Extract the (x, y) coordinate from the center of the cell holding the provided text.  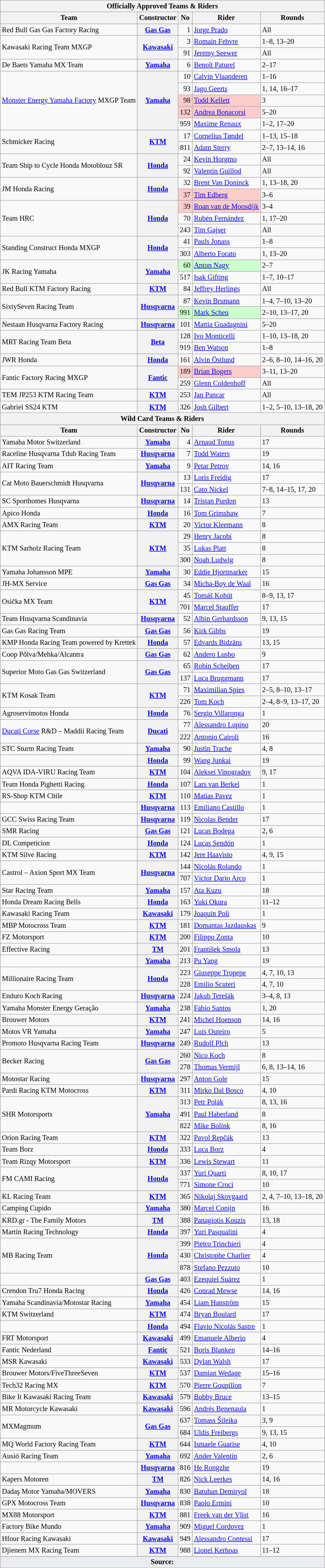
491 (185, 1114)
322 (185, 1138)
Yamaha Monster Energy Geração (69, 1008)
MBP Motocross Team (69, 926)
MB Racing Team (69, 1255)
2–17 (292, 65)
Bike It Kawasaki Racing Team (69, 1397)
Martin Racing Technology (69, 1232)
Promoto Husqvarna Racing Team (69, 1043)
77 (185, 725)
Tom Koch (226, 702)
107 (185, 784)
Pu Yang (226, 961)
830 (185, 1491)
57 (185, 643)
311 (185, 1091)
224 (185, 996)
Raceline Husqvarna Tdub Racing Team (69, 454)
278 (185, 1067)
Tim Edberg (226, 195)
Luca Borz (226, 1149)
92 (185, 171)
15–16 (292, 1373)
637 (185, 1421)
337 (185, 1173)
161 (185, 360)
45 (185, 595)
Andrés Benenaula (226, 1409)
Team Husqvarna Scandinavia (69, 619)
Jan Pancar (226, 395)
Lucas Sendón (226, 843)
537 (185, 1373)
Yuri Quarti (226, 1173)
Alessandro Lupino (226, 725)
František Smola (226, 949)
11 (292, 1161)
Mark Scheu (226, 312)
238 (185, 1008)
Mike Bolink (226, 1126)
213 (185, 961)
8, 10, 17 (292, 1173)
Red Bull KTM Factory Racing (69, 289)
Team Rizqy Motorsport (69, 1161)
333 (185, 1149)
259 (185, 383)
128 (185, 336)
1–10, 13–18, 20 (292, 336)
137 (185, 678)
13–15 (292, 1397)
Ata Kuzu (226, 890)
Castrol – Axion Sport MX Team (69, 872)
Bobby Bruce (226, 1397)
919 (185, 348)
243 (185, 230)
300 (185, 560)
4, 7, 10, 13 (292, 973)
STC Sturm Racing Team (69, 749)
297 (185, 1079)
Nestaan Husqvarna Factory Racing (69, 324)
Rudolf Plch (226, 1043)
Yamaha Motor Switzerland (69, 442)
76 (185, 713)
1, 13–20 (292, 254)
Joaquín Poli (226, 914)
124 (185, 843)
Nico Koch (226, 1055)
Agroservimotos Honda (69, 713)
Panagiotis Kouzis (226, 1220)
FRT Motorsport (69, 1338)
474 (185, 1314)
430 (185, 1256)
KMP Honda Racing Team powered by Krettek (69, 643)
Christophe Charlier (226, 1256)
Kapers Motoren (69, 1479)
222 (185, 737)
93 (185, 89)
Ben Watson (226, 348)
110 (185, 796)
SixtySeven Racing Team (69, 307)
163 (185, 902)
14–16 (292, 1350)
Gas Gas Racing Team (69, 631)
247 (185, 1031)
Petar Petrov (226, 466)
303 (185, 254)
838 (185, 1503)
24 (185, 159)
Brian Bogers (226, 372)
Ivo Monticelli (226, 336)
326 (185, 407)
Kirk Gibbs (226, 631)
701 (185, 607)
Yamaha Scandinavia/Motostar Racing (69, 1303)
Fantic Factory Racing MXGP (69, 378)
Rubén Fernández (226, 218)
Officially Approved Teams & Riders (162, 6)
Tom Grimshaw (226, 513)
Kevin Horgmo (226, 159)
Emanuele Alberio (226, 1338)
Calvin Vlaanderen (226, 77)
Star Racing Team (69, 890)
Freek van der Vlist (226, 1515)
2–6, 8–10, 14–16, 20 (292, 360)
Fantic Nederland (69, 1350)
822 (185, 1126)
Millionaire Racing Team (69, 979)
MXMagmum (69, 1426)
Paolo Ermini (226, 1503)
Jere Haavisto (226, 855)
Source: (162, 1562)
2–5, 8–10, 13–17 (292, 690)
1–4, 7–10, 13–20 (292, 301)
62 (185, 654)
Effective Racing (69, 949)
8–9, 13, 17 (292, 595)
Thomas Vermijl (226, 1067)
Damian Wedage (226, 1373)
881 (185, 1515)
692 (185, 1456)
Jorge Prado (226, 30)
Romain Febvre (226, 41)
GPX Motocross Team (69, 1503)
84 (185, 289)
Orion Racing Team (69, 1138)
JM Honda Racing (69, 188)
De Baets Yamaha MX Team (69, 65)
Todd Kellett (226, 101)
Monster Energy Yamaha Factory MXGP Team (69, 100)
90 (185, 749)
Brouwer Motors (69, 1020)
Standing Construct Honda MXGP (69, 247)
Petr Polák (226, 1102)
949 (185, 1539)
JH-MX Service (69, 584)
596 (185, 1409)
Flavio Nicolás Sastre (226, 1326)
Lewis Stewart (226, 1161)
4, 8 (292, 749)
253 (185, 395)
Arnaud Tonus (226, 442)
Brent Van Doninck (226, 183)
MQ World Factory Racing Team (69, 1444)
Tim Gajser (226, 230)
521 (185, 1350)
14 (185, 501)
Motostar Racing (69, 1079)
228 (185, 985)
37 (185, 195)
Ducati (158, 731)
Aleksei Vinogradov (226, 772)
Cato Nickel (226, 489)
397 (185, 1232)
399 (185, 1244)
Beta (158, 342)
AIT Racing Team (69, 466)
Liam Hanström (226, 1303)
9, 17 (292, 772)
Todd Waters (226, 454)
Stefano Pezzuto (226, 1267)
29 (185, 537)
6, 8, 13–14, 16 (292, 1067)
Robin Scheiben (226, 666)
Filippo Zonta (226, 937)
Ezequiel Suárez (226, 1279)
KTM Switzerland (69, 1314)
Ducati Corse R&D – Maddii Racing Team (69, 731)
RS-Shop KTM Chile (69, 796)
226 (185, 702)
13, 15 (292, 643)
1–2, 5–10, 13–18, 20 (292, 407)
56 (185, 631)
Valentin Guillod (226, 171)
He Rongzhe (226, 1468)
Víctor Dario Arco (226, 878)
Kawasaki Racing Team (69, 914)
Fábio Santos (226, 1008)
Coop Põlva/Mehka/Alcantra (69, 654)
1–7, 10–17 (292, 277)
3–6 (292, 195)
Andrea Bonacorsi (226, 112)
494 (185, 1326)
Osička MX Team (69, 601)
AMX Racing Team (69, 525)
249 (185, 1043)
65 (185, 666)
454 (185, 1303)
Cat Moto Bauerschmidt Husqvarna (69, 483)
Team HRC (69, 218)
Alberto Forato (226, 254)
Marcel Conijn (226, 1208)
Victor Kleemann (226, 525)
JWR Honda (69, 360)
Jakub Terešák (226, 996)
Loris Freidig (226, 478)
142 (185, 855)
8, 13, 16 (292, 1102)
380 (185, 1208)
Camping Cupido (69, 1208)
260 (185, 1055)
Antonio Cairoli (226, 737)
30 (185, 572)
3, 9 (292, 1421)
Pardi Racing KTM Motocross (69, 1091)
Giuseppe Tropepe (226, 973)
2, 4, 7–10, 13–18, 20 (292, 1197)
121 (185, 831)
SC Sporthomes Husqvarna (69, 501)
Luís Outeiro (226, 1031)
Albin Gerhardsson (226, 619)
Schmicker Racing (69, 141)
4, 9, 15 (292, 855)
Jeremy Seewer (226, 53)
Uldis Freibergs (226, 1432)
60 (185, 265)
104 (185, 772)
Nicolas Bender (226, 820)
909 (185, 1527)
Apico Honda (69, 513)
Team Borz (69, 1149)
959 (185, 124)
FM CAMI Racing (69, 1179)
1, 14, 16–17 (292, 89)
Team Ship to Cycle Honda Motoblouz SR (69, 165)
816 (185, 1468)
Alessandro Contessi (226, 1539)
Luca Bruggmann (226, 678)
223 (185, 973)
Red Bull Gas Gas Factory Racing (69, 30)
Team Honda Pighetti Racing (69, 784)
Miguel Cordovez (226, 1527)
132 (185, 112)
Isak Gifting (226, 277)
Gabriel SS24 KTM (69, 407)
3–4, 8, 13 (292, 996)
Hfour Racing Kawasaki (69, 1539)
Ismaele Guarise (226, 1444)
4, 7, 10 (292, 985)
Kevin Brumann (226, 301)
426 (185, 1291)
1, 17–20 (292, 218)
Lionel Kerhoas (226, 1550)
52 (185, 619)
Eddie Hjortmarker (226, 572)
SHR Motorsports (69, 1114)
8, 16 (292, 1126)
Adam Sterry (226, 147)
Brouwer Motors/FiveThreeSeven (69, 1373)
189 (185, 372)
5 (292, 1031)
Michel Hoenson (226, 1020)
Edvards Bidzāns (226, 643)
533 (185, 1362)
KTM Kosak Team (69, 696)
179 (185, 914)
119 (185, 820)
388 (185, 1220)
Wang Junkai (226, 760)
DL Competicion (69, 843)
34 (185, 584)
Andero Lusbo (226, 654)
Nick Leerkes (226, 1479)
Nicolás Rolando (226, 866)
Tomáš Kohút (226, 595)
13, 18 (292, 1220)
MSR Kawasaki (69, 1362)
Batuhan Demiryol (226, 1491)
771 (185, 1185)
144 (185, 866)
113 (185, 808)
Benoît Paturel (226, 65)
Simone Croci (226, 1185)
241 (185, 1020)
157 (185, 890)
336 (185, 1161)
499 (185, 1338)
Domantas Jazdauskas (226, 926)
3–11, 13–20 (292, 372)
2–4, 8–9, 13–17, 20 (292, 702)
1–16 (292, 77)
Henry Jacobi (226, 537)
KTM Silve Racing (69, 855)
Jeffrey Herlings (226, 289)
Paul Haberland (226, 1114)
SMR Racing (69, 831)
684 (185, 1432)
41 (185, 242)
Mirko Dal Bosco (226, 1091)
Crendon Tru7 Honda Racing (69, 1291)
Emilio Scuteri (226, 985)
KL Racing Team (69, 1197)
3–4 (292, 206)
991 (185, 312)
579 (185, 1397)
JK Racing Yamaha (69, 271)
644 (185, 1444)
Justin Trache (226, 749)
MRT Racing Team Beta (69, 342)
Lars van Berkel (226, 784)
91 (185, 53)
Bryan Boulard (226, 1314)
Factory Bike Mundo (69, 1527)
200 (185, 937)
Marcel Stauffer (226, 607)
Dadaş Motor Yamaha/MOVERS (69, 1491)
1, 20 (292, 1008)
Becker Racing (69, 1061)
517 (185, 277)
MR Motorcycle Kawasaki (69, 1409)
99 (185, 760)
878 (185, 1267)
2–10, 13–17, 20 (292, 312)
1, 13–18, 20 (292, 183)
313 (185, 1102)
GCC Swiss Racing Team (69, 820)
32 (185, 183)
Cornelius Tøndel (226, 136)
1–13, 15–18 (292, 136)
Ausió Racing Team (69, 1456)
39 (185, 206)
101 (185, 324)
Anton Nagy (226, 265)
Maximilian Spies (226, 690)
Tomass Šileika (226, 1421)
Matías Pavez (226, 796)
2–7 (292, 265)
Dylan Walsh (226, 1362)
Djienem MX Racing Team (69, 1550)
Noah Ludwig (226, 560)
Yuri Pasqualini (226, 1232)
6 (185, 65)
570 (185, 1385)
71 (185, 690)
Glenn Coldenhoff (226, 383)
Pietro Trinchieri (226, 1244)
Enduro Koch Racing (69, 996)
131 (185, 489)
Pauls Jonass (226, 242)
Motos VR Yamaha (69, 1031)
Pavol Repčák (226, 1138)
Tech32 Racing MX (69, 1385)
70 (185, 218)
Ander Valentín (226, 1456)
Conrad Mewse (226, 1291)
1–8, 13–20 (292, 41)
TEM JP253 KTM Racing Team (69, 395)
Anton Gole (226, 1079)
AQVA IDA-VIRU Racing Team (69, 772)
Roan van de Moosdijk (226, 206)
Lukas Platt (226, 548)
826 (185, 1479)
KRD.gr - The Family Motors (69, 1220)
Yuki Okura (226, 902)
Lucas Bodega (226, 831)
Micha-Boy de Waal (226, 584)
1–2, 17–20 (292, 124)
87 (185, 301)
811 (185, 147)
Yamaha Johansson MPE (69, 572)
Nikolaj Skovgaard (226, 1197)
7–8, 14–15, 17, 20 (292, 489)
MX88 Motorsport (69, 1515)
181 (185, 926)
KTM Sarholz Racing Team (69, 548)
Maxime Renaux (226, 124)
Alvin Östlund (226, 360)
Boris Blanken (226, 1350)
Emiliano Castillo (226, 808)
Pierre Goupillon (226, 1385)
Wild Card Teams & Riders (162, 419)
98 (185, 101)
Josh Gilbert (226, 407)
Tristan Purdon (226, 501)
365 (185, 1197)
FZ Motorsport (69, 937)
403 (185, 1279)
Superior Moto Gas Gas Switzerland (69, 672)
201 (185, 949)
Jago Geerts (226, 89)
2–7, 13–14, 16 (292, 147)
988 (185, 1550)
35 (185, 548)
Sergio Villaronga (226, 713)
Honda Dream Racing Bells (69, 902)
707 (185, 878)
Kawasaki Racing Team MXGP (69, 47)
Mattia Guadagnini (226, 324)
